Capture the cell that displays the provided text and extract its [X, Y] central coordinate. 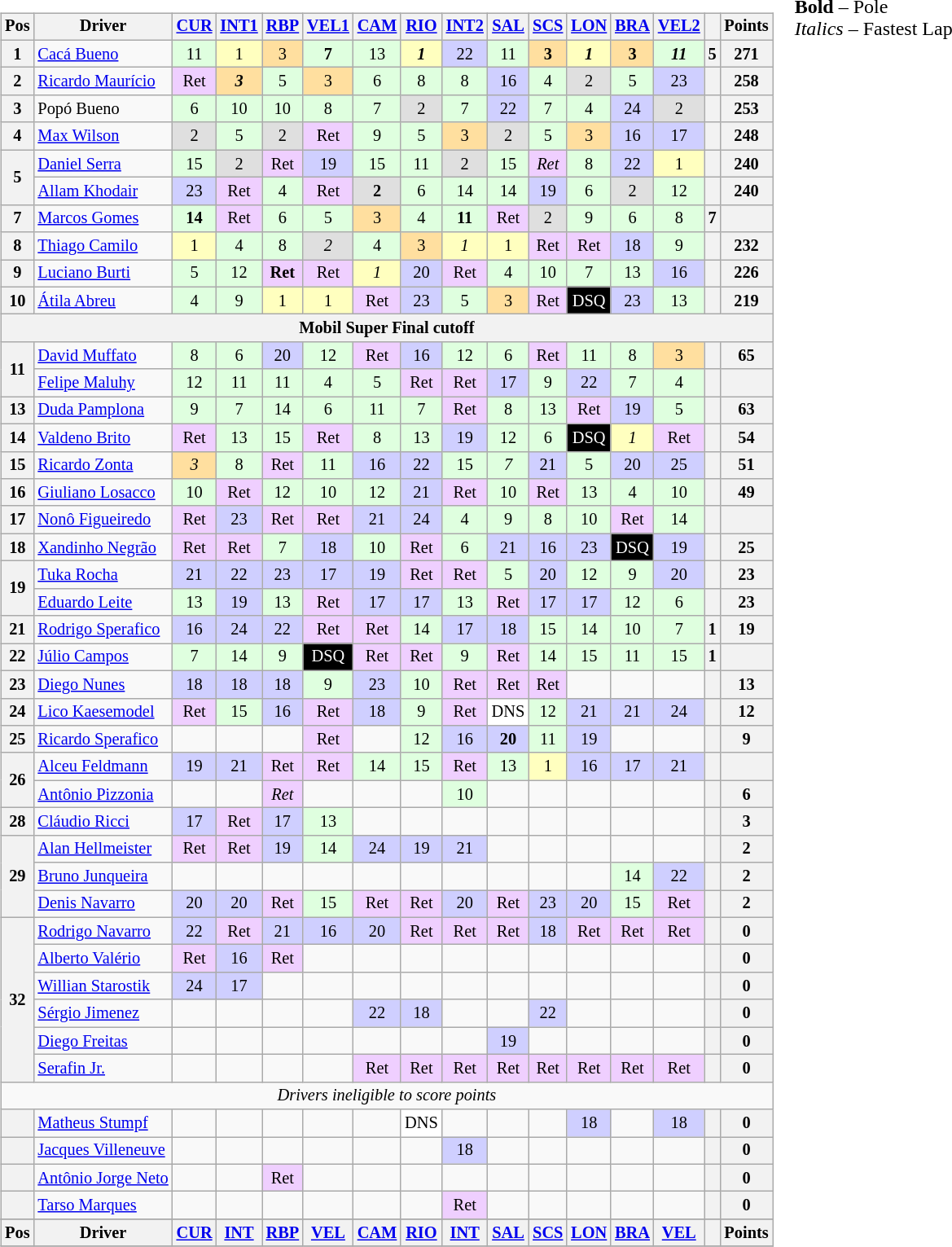
Ricardo Maurício [103, 81]
Ricardo Sperafico [103, 740]
Matheus Stumpf [103, 1123]
VEL1 [328, 27]
Giuliano Losacco [103, 493]
INT2 [465, 27]
Willian Starostik [103, 986]
Júlio Campos [103, 657]
Átila Abreu [103, 301]
Rodrigo Navarro [103, 931]
65 [746, 356]
54 [746, 437]
29 [17, 876]
253 [746, 109]
Tarso Marques [103, 1205]
Ricardo Zonta [103, 465]
Nonô Figueiredo [103, 520]
258 [746, 81]
Denis Navarro [103, 904]
Thiago Camilo [103, 246]
Drivers ineligible to score points [386, 1096]
Eduardo Leite [103, 602]
Serafin Jr. [103, 1069]
226 [746, 274]
Tuka Rocha [103, 575]
Alceu Feldmann [103, 766]
Max Wilson [103, 136]
Cláudio Ricci [103, 822]
David Muffato [103, 356]
Allam Khodair [103, 191]
32 [17, 999]
Felipe Maluhy [103, 383]
Bruno Junqueira [103, 876]
Daniel Serra [103, 164]
248 [746, 136]
VEL2 [679, 27]
271 [746, 54]
Cacá Bueno [103, 54]
Alan Hellmeister [103, 849]
49 [746, 493]
Sérgio Jimenez [103, 1013]
Xandinho Negrão [103, 547]
Antônio Pizzonia [103, 794]
Diego Freitas [103, 1041]
232 [746, 246]
Alberto Valério [103, 959]
219 [746, 301]
Duda Pamplona [103, 411]
51 [746, 465]
Marcos Gomes [103, 218]
28 [17, 822]
Lico Kaesemodel [103, 712]
63 [746, 411]
26 [17, 780]
Rodrigo Sperafico [103, 630]
INT1 [239, 27]
Luciano Burti [103, 274]
Valdeno Brito [103, 437]
Jacques Villeneuve [103, 1151]
Popó Bueno [103, 109]
Antônio Jorge Neto [103, 1178]
Diego Nunes [103, 684]
Mobil Super Final cutoff [386, 328]
